Search for the cell housing the specified text and yield its (X, Y) center coordinate. 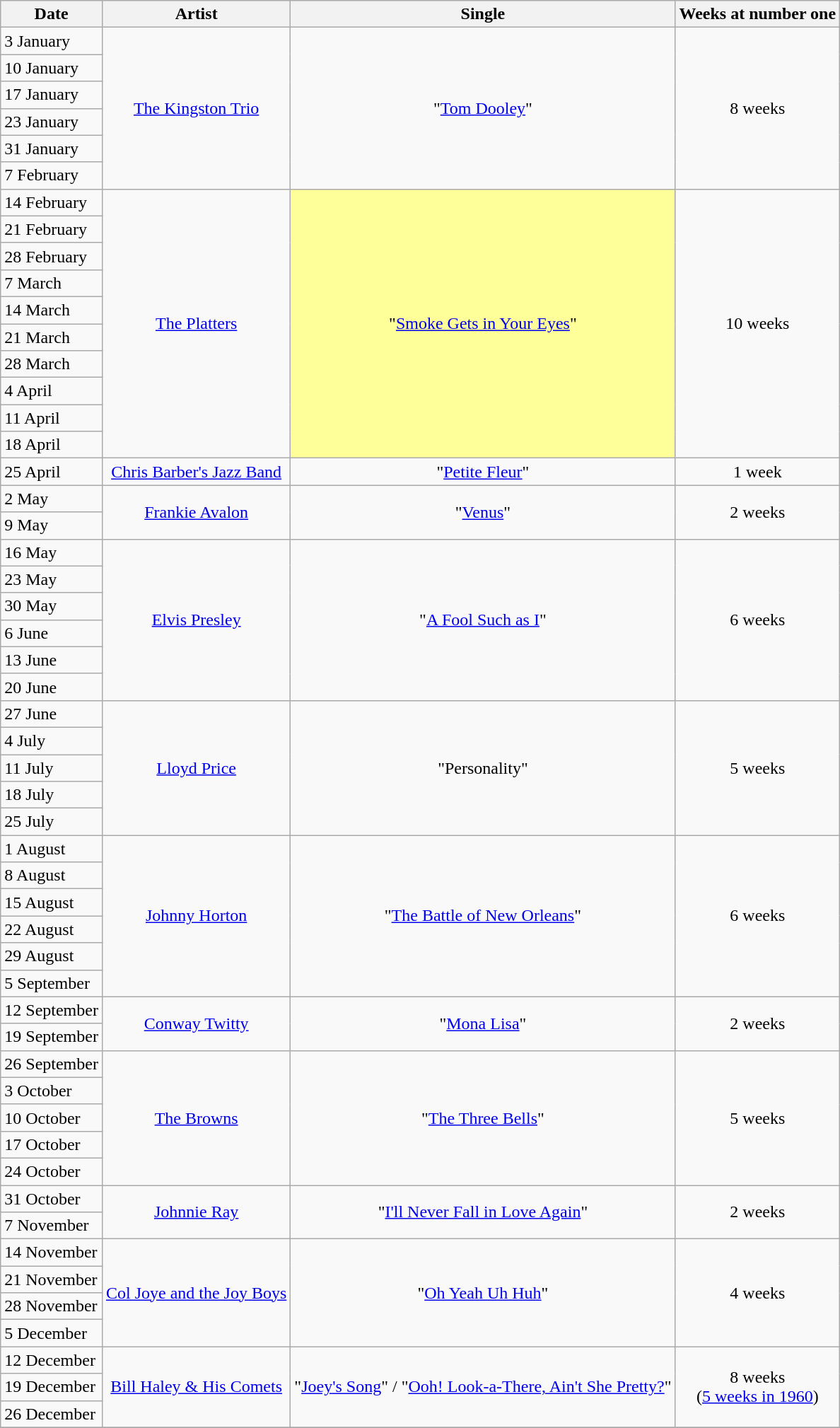
9 May (52, 526)
Frankie Avalon (196, 512)
"Mona Lisa" (483, 1023)
8 August (52, 876)
"Joey's Song" / "Ooh! Look-a-There, Ain't She Pretty?" (483, 1387)
8 weeks(5 weeks in 1960) (758, 1387)
15 August (52, 902)
11 July (52, 767)
8 weeks (758, 108)
4 July (52, 741)
26 September (52, 1064)
"The Battle of New Orleans" (483, 916)
10 January (52, 68)
Date (52, 14)
10 weeks (758, 324)
The Platters (196, 324)
"Petite Fleur" (483, 472)
29 August (52, 956)
14 November (52, 1253)
31 October (52, 1199)
13 June (52, 660)
"Personality" (483, 767)
17 October (52, 1144)
Johnnie Ray (196, 1212)
16 May (52, 552)
10 October (52, 1118)
20 June (52, 687)
Bill Haley & His Comets (196, 1387)
12 September (52, 1010)
12 December (52, 1360)
Chris Barber's Jazz Band (196, 472)
27 June (52, 714)
The Kingston Trio (196, 108)
25 April (52, 472)
23 January (52, 122)
1 week (758, 472)
25 July (52, 822)
"The Three Bells" (483, 1118)
4 weeks (758, 1293)
31 January (52, 149)
Johnny Horton (196, 916)
17 January (52, 95)
14 March (52, 310)
"Tom Dooley" (483, 108)
3 January (52, 41)
4 April (52, 391)
21 November (52, 1279)
5 September (52, 983)
Elvis Presley (196, 620)
22 August (52, 929)
30 May (52, 606)
21 March (52, 337)
Lloyd Price (196, 767)
28 February (52, 256)
11 April (52, 418)
19 December (52, 1387)
6 June (52, 633)
18 July (52, 795)
14 February (52, 202)
"I'll Never Fall in Love Again" (483, 1212)
24 October (52, 1171)
"Smoke Gets in Your Eyes" (483, 324)
18 April (52, 445)
"A Fool Such as I" (483, 620)
26 December (52, 1414)
7 February (52, 175)
Artist (196, 14)
Col Joye and the Joy Boys (196, 1293)
28 March (52, 364)
1 August (52, 849)
The Browns (196, 1118)
7 November (52, 1226)
3 October (52, 1091)
5 December (52, 1333)
7 March (52, 283)
"Oh Yeah Uh Huh" (483, 1293)
"Venus" (483, 512)
Weeks at number one (758, 14)
2 May (52, 499)
21 February (52, 229)
Conway Twitty (196, 1023)
23 May (52, 579)
28 November (52, 1306)
Single (483, 14)
19 September (52, 1037)
